Identify which cell holds the provided text, then report its [X, Y] central coordinate. 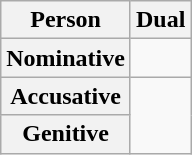
Dual [160, 20]
Person [66, 20]
Genitive [66, 134]
Accusative [66, 96]
Nominative [66, 58]
